Capture the cell that displays the provided text and extract its [x, y] central coordinate. 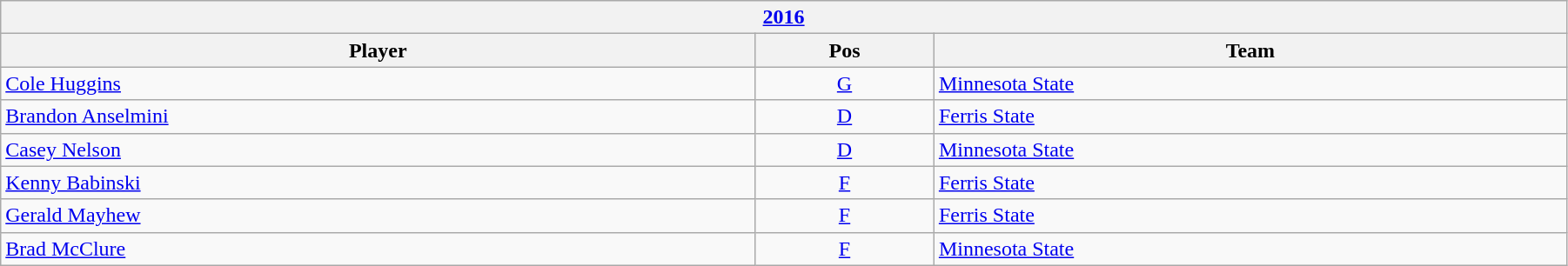
Cole Huggins [378, 83]
Kenny Babinski [378, 183]
G [845, 83]
Player [378, 50]
Gerald Mayhew [378, 216]
Team [1250, 50]
Brandon Anselmini [378, 116]
2016 [784, 17]
Casey Nelson [378, 150]
Pos [845, 50]
Brad McClure [378, 249]
